Pinpoint the cell where the given text exists, returning its [x, y] midpoint coordinate. 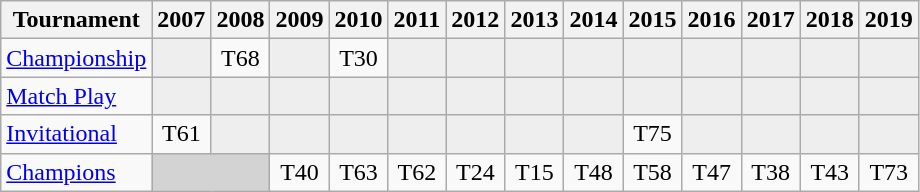
T40 [300, 172]
2017 [770, 20]
T63 [358, 172]
T48 [594, 172]
T43 [830, 172]
T15 [534, 172]
T24 [476, 172]
T58 [652, 172]
T61 [182, 134]
Champions [76, 172]
T68 [240, 58]
2014 [594, 20]
2015 [652, 20]
2010 [358, 20]
2016 [712, 20]
T38 [770, 172]
2013 [534, 20]
2007 [182, 20]
2009 [300, 20]
T75 [652, 134]
T73 [888, 172]
T47 [712, 172]
T30 [358, 58]
T62 [417, 172]
Match Play [76, 96]
2011 [417, 20]
2019 [888, 20]
Invitational [76, 134]
Championship [76, 58]
2008 [240, 20]
Tournament [76, 20]
2012 [476, 20]
2018 [830, 20]
